For the text-containing cell, return its midpoint in [X, Y] coordinate format. 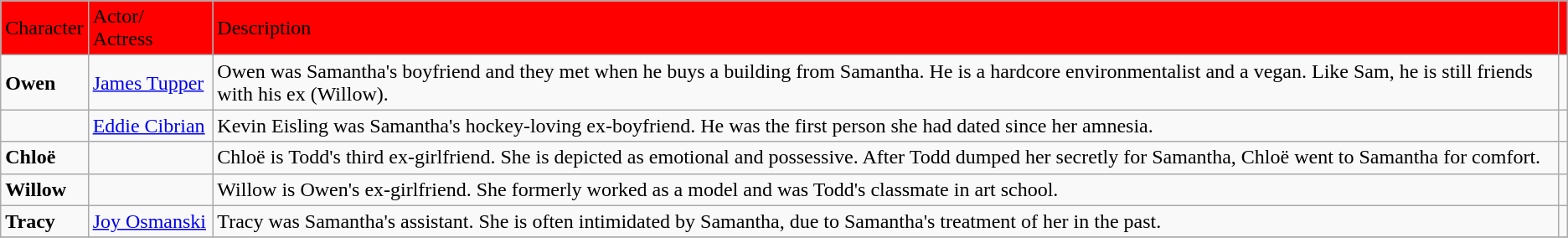
Eddie Cibrian [151, 126]
Tracy [44, 221]
James Tupper [151, 82]
Chloë [44, 158]
Kevin Eisling was Samantha's hockey-loving ex-boyfriend. He was the first person she had dated since her amnesia. [885, 126]
Willow [44, 189]
Tracy was Samantha's assistant. She is often intimidated by Samantha, due to Samantha's treatment of her in the past. [885, 221]
Character [44, 28]
Willow is Owen's ex-girlfriend. She formerly worked as a model and was Todd's classmate in art school. [885, 189]
Owen [44, 82]
Actor/ Actress [151, 28]
Description [885, 28]
Joy Osmanski [151, 221]
